For the text-containing cell, return its midpoint in [X, Y] coordinate format. 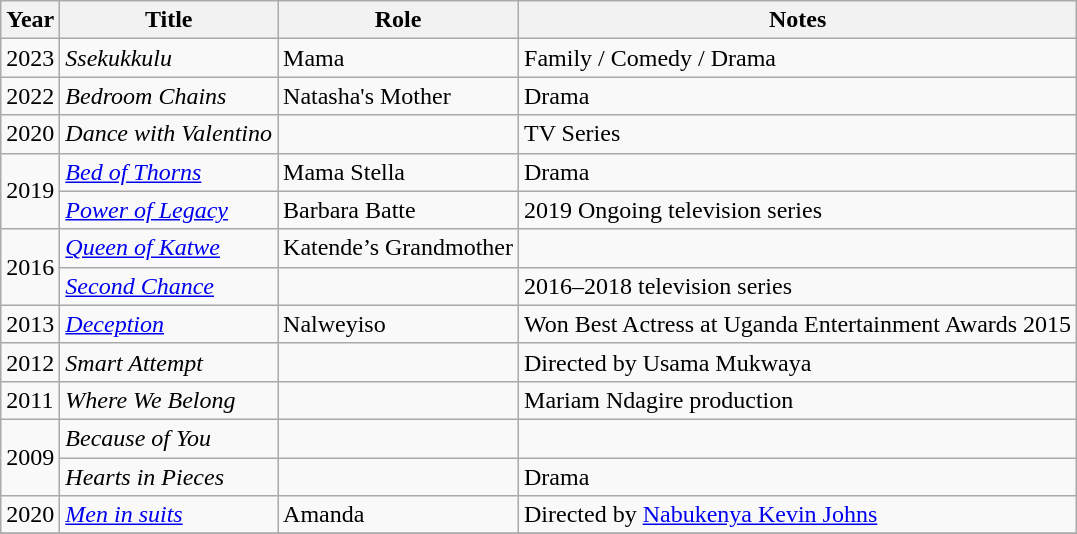
2011 [30, 400]
2019 [30, 191]
Year [30, 20]
Amanda [398, 515]
Where We Belong [169, 400]
Directed by Nabukenya Kevin Johns [798, 515]
2019 Ongoing television series [798, 210]
2022 [30, 96]
Natasha's Mother [398, 96]
Nalweyiso [398, 324]
Bed of Thorns [169, 172]
Won Best Actress at Uganda Entertainment Awards 2015 [798, 324]
2013 [30, 324]
TV Series [798, 134]
2016–2018 television series [798, 286]
2016 [30, 267]
Mama [398, 58]
Hearts in Pieces [169, 477]
2012 [30, 362]
Smart Attempt [169, 362]
Second Chance [169, 286]
Title [169, 20]
Dance with Valentino [169, 134]
Queen of Katwe [169, 248]
Role [398, 20]
Notes [798, 20]
Katende’s Grandmother [398, 248]
Bedroom Chains [169, 96]
Mama Stella [398, 172]
Mariam Ndagire production [798, 400]
Ssekukkulu [169, 58]
Family / Comedy / Drama [798, 58]
Men in suits [169, 515]
2009 [30, 457]
Deception [169, 324]
2023 [30, 58]
Power of Legacy [169, 210]
Because of You [169, 438]
Barbara Batte [398, 210]
Directed by Usama Mukwaya [798, 362]
